Output the (x, y) coordinate of the center of the cell containing the given text.  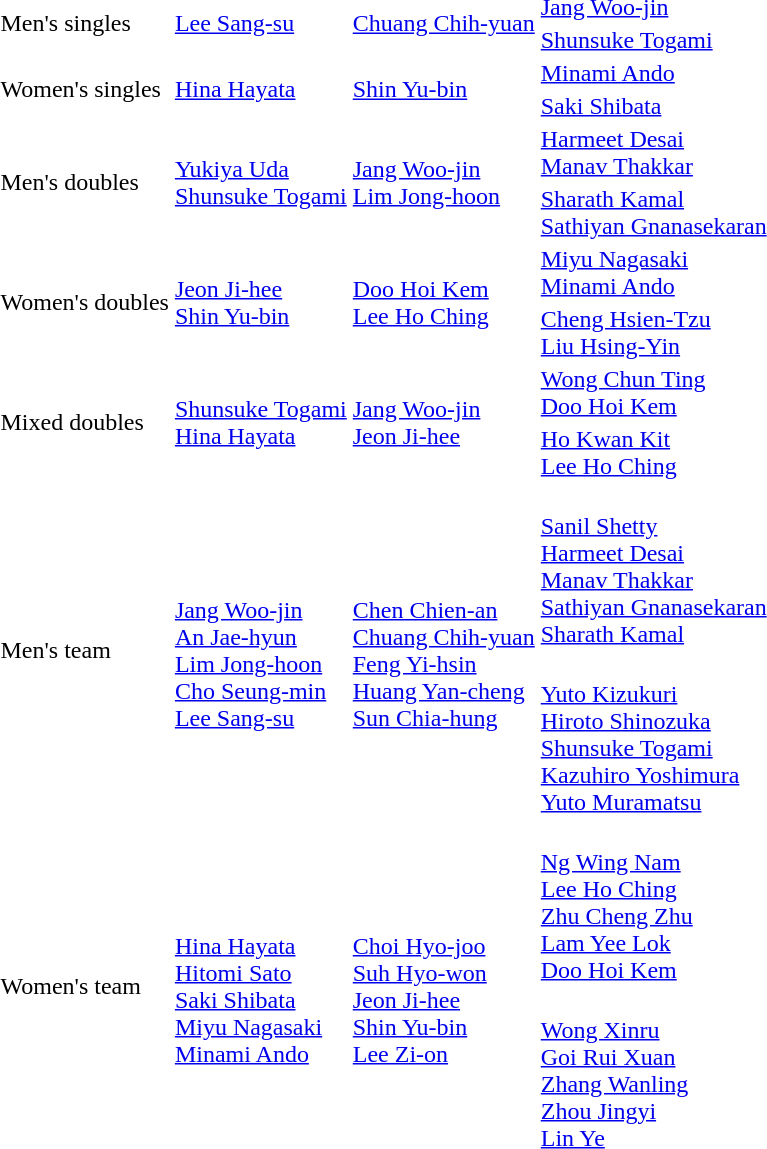
Hina Hayata (260, 90)
Doo Hoi Kem Lee Ho Ching (444, 302)
Yukiya Uda Shunsuke Togami (260, 182)
Shunsuke Togami Hina Hayata (260, 422)
Jang Woo-jin Jeon Ji-hee (444, 422)
Jeon Ji-hee Shin Yu-bin (260, 302)
Jang Woo-jin Lim Jong-hoon (444, 182)
Shin Yu-bin (444, 90)
Jang Woo-jinAn Jae-hyunLim Jong-hoonCho Seung-minLee Sang-su (260, 650)
Chen Chien-anChuang Chih-yuanFeng Yi-hsinHuang Yan-chengSun Chia-hung (444, 650)
